Pinpoint the cell where the given text exists, returning its (X, Y) midpoint coordinate. 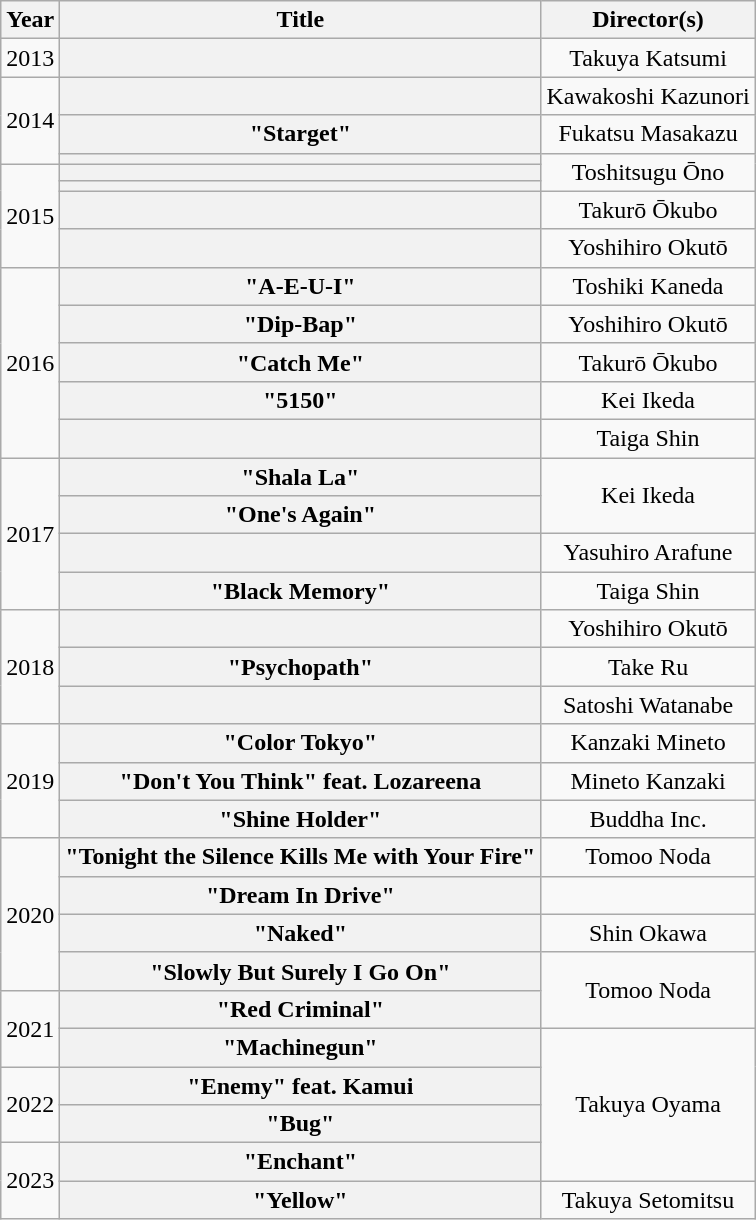
Kanzaki Mineto (648, 743)
2023 (30, 1181)
Takuya Oyama (648, 1104)
Fukatsu Masakazu (648, 134)
2016 (30, 362)
"5150" (300, 400)
"One's Again" (300, 515)
2018 (30, 667)
"Black Memory" (300, 591)
"Starget" (300, 134)
"Shine Holder" (300, 819)
Toshitsugu Ōno (648, 172)
"Catch Me" (300, 362)
"Enemy" feat. Kamui (300, 1085)
Toshiki Kaneda (648, 286)
Director(s) (648, 20)
"Tonight the Silence Kills Me with Your Fire" (300, 857)
2014 (30, 120)
"Dip-Bap" (300, 324)
"Machinegun" (300, 1047)
Title (300, 20)
2021 (30, 1028)
"Enchant" (300, 1162)
"Bug" (300, 1124)
Mineto Kanzaki (648, 781)
"Dream In Drive" (300, 895)
2013 (30, 58)
2019 (30, 781)
Shin Okawa (648, 933)
"A-E-U-I" (300, 286)
"Naked" (300, 933)
Yasuhiro Arafune (648, 553)
Year (30, 20)
2017 (30, 534)
Satoshi Watanabe (648, 705)
Kawakoshi Kazunori (648, 96)
"Don't You Think" feat. Lozareena (300, 781)
Buddha Inc. (648, 819)
"Color Tokyo" (300, 743)
Takuya Katsumi (648, 58)
"Psychopath" (300, 667)
Take Ru (648, 667)
2022 (30, 1104)
"Yellow" (300, 1200)
"Shala La" (300, 477)
2015 (30, 216)
"Slowly But Surely I Go On" (300, 971)
"Red Criminal" (300, 1009)
2020 (30, 914)
Takuya Setomitsu (648, 1200)
